Capture the cell that displays the provided text and extract its [x, y] central coordinate. 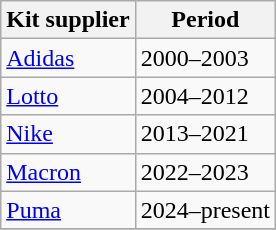
Macron [68, 172]
Kit supplier [68, 20]
2013–2021 [205, 134]
Adidas [68, 58]
Puma [68, 210]
Lotto [68, 96]
Nike [68, 134]
2022–2023 [205, 172]
Period [205, 20]
2024–present [205, 210]
2004–2012 [205, 96]
2000–2003 [205, 58]
